Capture the cell that displays the provided text and extract its [X, Y] central coordinate. 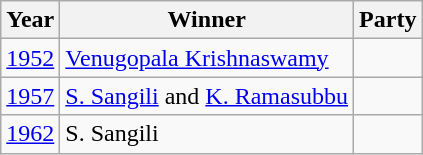
Venugopala Krishnaswamy [207, 58]
1957 [30, 96]
Winner [207, 20]
Party [388, 20]
Year [30, 20]
S. Sangili [207, 134]
S. Sangili and K. Ramasubbu [207, 96]
1962 [30, 134]
1952 [30, 58]
